Capture the cell that displays the provided text and extract its (x, y) central coordinate. 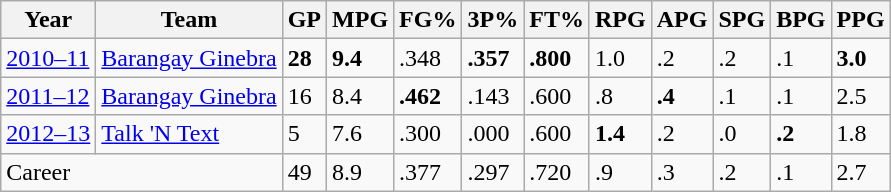
.297 (493, 172)
1.0 (620, 58)
.720 (557, 172)
5 (304, 134)
PPG (860, 20)
FT% (557, 20)
.143 (493, 96)
.377 (428, 172)
FG% (428, 20)
9.4 (360, 58)
.357 (493, 58)
Career (142, 172)
MPG (360, 20)
.300 (428, 134)
.348 (428, 58)
1.8 (860, 134)
3P% (493, 20)
7.6 (360, 134)
2010–11 (48, 58)
1.4 (620, 134)
GP (304, 20)
8.9 (360, 172)
3.0 (860, 58)
.800 (557, 58)
Talk 'N Text (189, 134)
APG (682, 20)
.9 (620, 172)
.462 (428, 96)
RPG (620, 20)
.4 (682, 96)
Team (189, 20)
.000 (493, 134)
49 (304, 172)
BPG (801, 20)
16 (304, 96)
Year (48, 20)
2011–12 (48, 96)
2.7 (860, 172)
.0 (742, 134)
2.5 (860, 96)
.8 (620, 96)
SPG (742, 20)
2012–13 (48, 134)
8.4 (360, 96)
.3 (682, 172)
28 (304, 58)
